Return (x, y) of the center of cell containing provided text 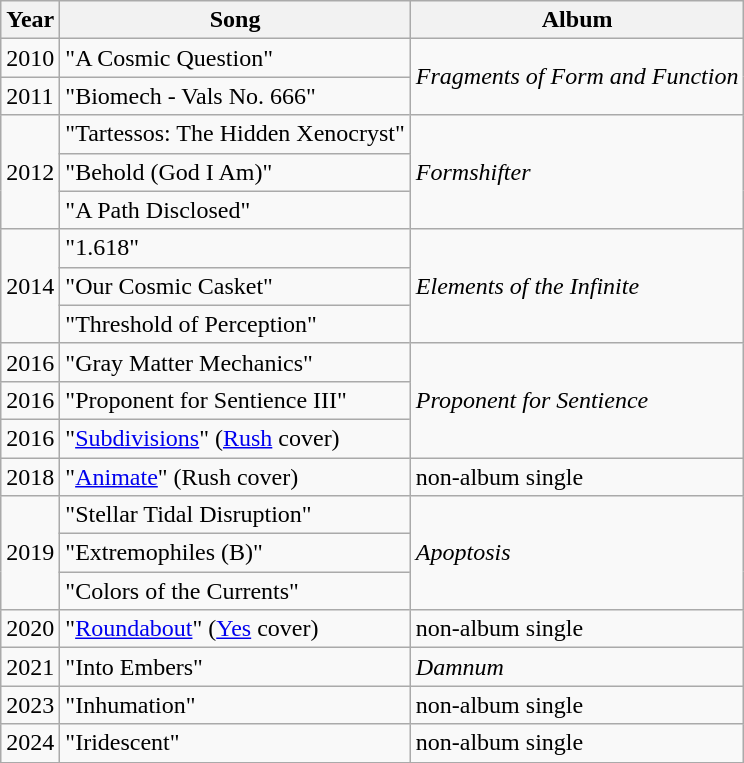
2010 (30, 58)
"Tartessos: The Hidden Xenocryst" (235, 134)
"Roundabout" (Yes cover) (235, 629)
"Subdivisions" (Rush cover) (235, 438)
2012 (30, 172)
2021 (30, 667)
"Animate" (Rush cover) (235, 477)
"Colors of the Currents" (235, 591)
"Extremophiles (B)" (235, 553)
2024 (30, 743)
Album (577, 20)
"Threshold of Perception" (235, 324)
Elements of the Infinite (577, 286)
Song (235, 20)
Apoptosis (577, 553)
"1.618" (235, 248)
Formshifter (577, 172)
"Behold (God I Am)" (235, 172)
2018 (30, 477)
"Inhumation" (235, 705)
"Proponent for Sentience III" (235, 400)
Damnum (577, 667)
"Gray Matter Mechanics" (235, 362)
2011 (30, 96)
Fragments of Form and Function (577, 77)
"Biomech - Vals No. 666" (235, 96)
Proponent for Sentience (577, 400)
"Iridescent" (235, 743)
2023 (30, 705)
2019 (30, 553)
Year (30, 20)
2014 (30, 286)
"Stellar Tidal Disruption" (235, 515)
"Our Cosmic Casket" (235, 286)
"Into Embers" (235, 667)
"A Path Disclosed" (235, 210)
2020 (30, 629)
"A Cosmic Question" (235, 58)
